Scan for the cell matching the given text and deliver its [X, Y] coordinate at center. 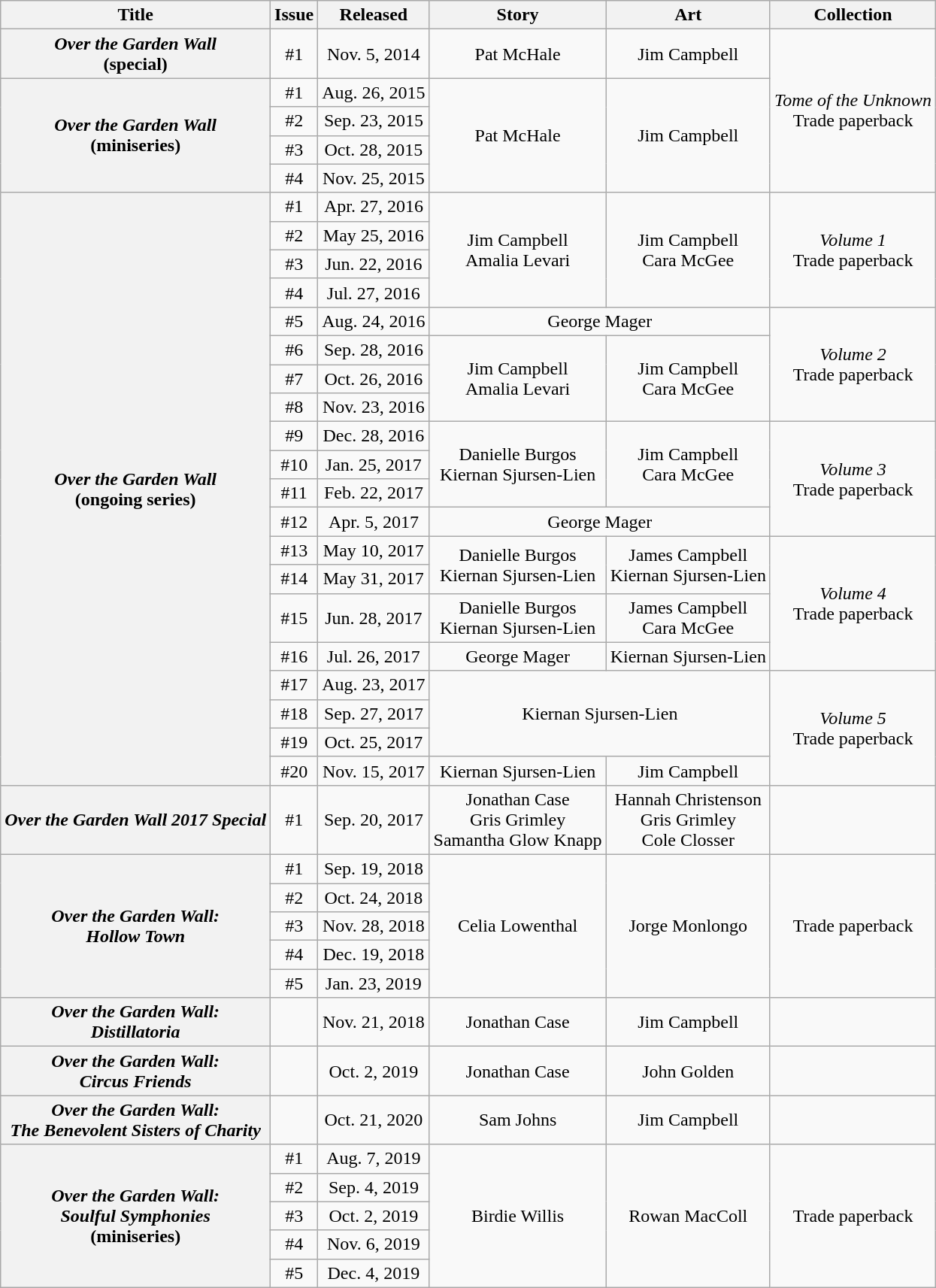
Aug. 23, 2017 [374, 685]
Volume 2Trade paperback [853, 364]
Over the Garden Wall:The Benevolent Sisters of Charity [135, 1120]
Sep. 27, 2017 [374, 714]
#7 [295, 378]
May 31, 2017 [374, 579]
Celia Lowenthal [517, 926]
Issue [295, 15]
Dec. 19, 2018 [374, 955]
#15 [295, 618]
Sep. 4, 2019 [374, 1187]
Feb. 22, 2017 [374, 493]
James CampbellKiernan Sjursen-Lien [688, 565]
Over the Garden Wall(miniseries) [135, 135]
Nov. 5, 2014 [374, 54]
Collection [853, 15]
#12 [295, 522]
May 25, 2016 [374, 235]
#6 [295, 350]
May 10, 2017 [374, 550]
Birdie Willis [517, 1216]
#19 [295, 742]
Nov. 6, 2019 [374, 1244]
#8 [295, 408]
Aug. 24, 2016 [374, 321]
#18 [295, 714]
Over the Garden Wall:Circus Friends [135, 1071]
Sep. 28, 2016 [374, 350]
Over the Garden Wall:Distillatoria [135, 1023]
Released [374, 15]
Volume 5Trade paperback [853, 728]
Title [135, 15]
#14 [295, 579]
Aug. 26, 2015 [374, 92]
Over the Garden Wall 2017 Special [135, 820]
Nov. 28, 2018 [374, 926]
Nov. 23, 2016 [374, 408]
Sep. 23, 2015 [374, 121]
Over the Garden Wall:Soulful Symphonies(miniseries) [135, 1216]
#17 [295, 685]
Sep. 20, 2017 [374, 820]
Dec. 4, 2019 [374, 1273]
Story [517, 15]
Over the Garden Wall:Hollow Town [135, 926]
Art [688, 15]
Jan. 23, 2019 [374, 983]
Oct. 28, 2015 [374, 150]
Jul. 27, 2016 [374, 292]
Oct. 21, 2020 [374, 1120]
Dec. 28, 2016 [374, 436]
Nov. 21, 2018 [374, 1023]
Oct. 26, 2016 [374, 378]
Jorge Monlongo [688, 926]
#16 [295, 656]
Jan. 25, 2017 [374, 465]
Rowan MacColl [688, 1216]
James CampbellCara McGee [688, 618]
Volume 3Trade paperback [853, 479]
Tome of the UnknownTrade paperback [853, 111]
Aug. 7, 2019 [374, 1159]
Over the Garden Wall(special) [135, 54]
#10 [295, 465]
Jonathan CaseGris GrimleySamantha Glow Knapp [517, 820]
John Golden [688, 1071]
Oct. 24, 2018 [374, 897]
Nov. 25, 2015 [374, 178]
Jun. 22, 2016 [374, 264]
Apr. 5, 2017 [374, 522]
Jul. 26, 2017 [374, 656]
Jun. 28, 2017 [374, 618]
Hannah ChristensonGris GrimleyCole Closser [688, 820]
Volume 1Trade paperback [853, 250]
#9 [295, 436]
Oct. 25, 2017 [374, 742]
Sep. 19, 2018 [374, 868]
#20 [295, 771]
#11 [295, 493]
Apr. 27, 2016 [374, 207]
Over the Garden Wall(ongoing series) [135, 489]
#13 [295, 550]
Sam Johns [517, 1120]
Volume 4Trade paperback [853, 603]
Nov. 15, 2017 [374, 771]
